Scan for the cell matching the given text and deliver its (X, Y) coordinate at center. 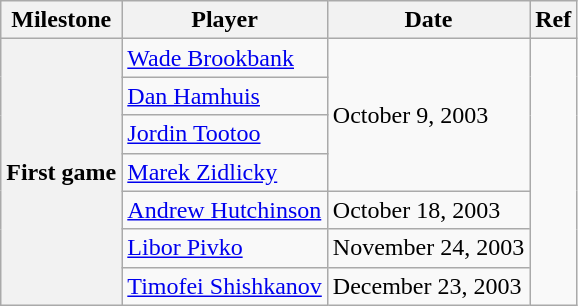
October 18, 2003 (428, 210)
Andrew Hutchinson (225, 210)
Date (428, 20)
Jordin Tootoo (225, 134)
October 9, 2003 (428, 115)
December 23, 2003 (428, 286)
First game (62, 172)
Timofei Shishkanov (225, 286)
Libor Pivko (225, 248)
Milestone (62, 20)
Ref (554, 20)
Player (225, 20)
November 24, 2003 (428, 248)
Wade Brookbank (225, 58)
Marek Zidlicky (225, 172)
Dan Hamhuis (225, 96)
